Pinpoint the cell where the given text exists, returning its [x, y] midpoint coordinate. 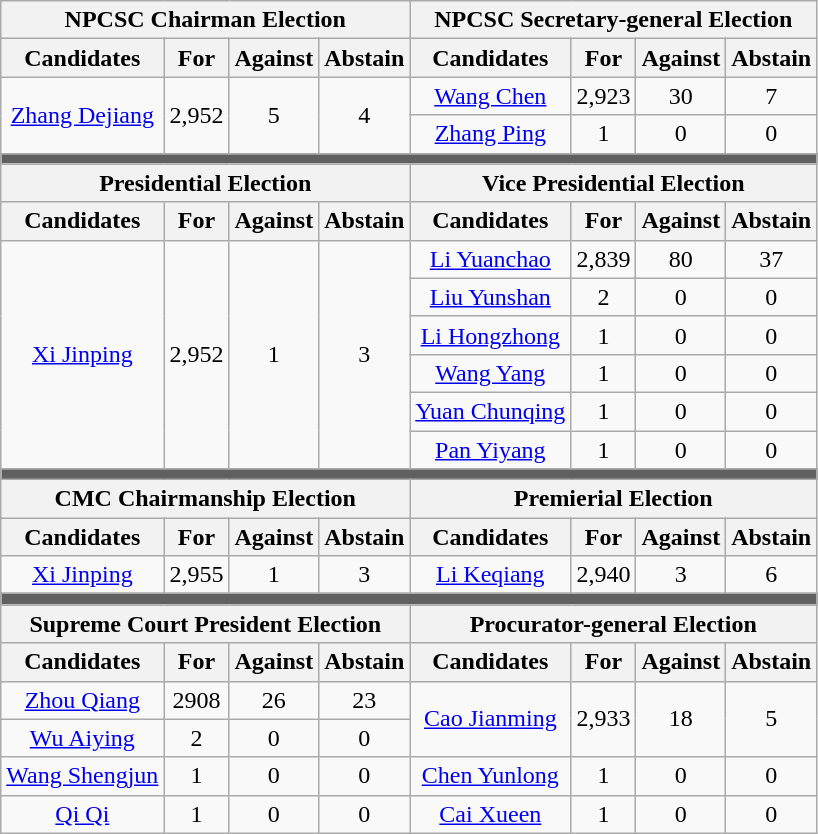
6 [772, 575]
NPCSC Chairman Election [206, 20]
23 [364, 700]
Zhang Dejiang [82, 115]
Chen Yunlong [490, 776]
2,955 [196, 575]
Wang Chen [490, 96]
7 [772, 96]
Pan Yiyang [490, 449]
Wu Aiying [82, 738]
18 [681, 719]
Vice Presidential Election [614, 183]
37 [772, 259]
Cai Xueen [490, 814]
CMC Chairmanship Election [206, 499]
2908 [196, 700]
Zhou Qiang [82, 700]
Wang Yang [490, 373]
2,940 [604, 575]
4 [364, 115]
80 [681, 259]
Li Hongzhong [490, 335]
Qi Qi [82, 814]
Li Yuanchao [490, 259]
Liu Yunshan [490, 297]
Premierial Election [614, 499]
NPCSC Secretary-general Election [614, 20]
Zhang Ping [490, 134]
2,923 [604, 96]
Li Keqiang [490, 575]
Yuan Chunqing [490, 411]
2,839 [604, 259]
Supreme Court President Election [206, 624]
Presidential Election [206, 183]
Wang Shengjun [82, 776]
30 [681, 96]
Procurator-general Election [614, 624]
26 [274, 700]
2,933 [604, 719]
Cao Jianming [490, 719]
